Determine the [X, Y] coordinate at the center of the cell enclosing the given text.  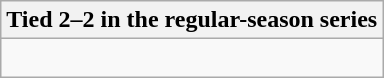
Tied 2–2 in the regular-season series [192, 20]
